Scan for the cell matching the given text and deliver its [x, y] coordinate at center. 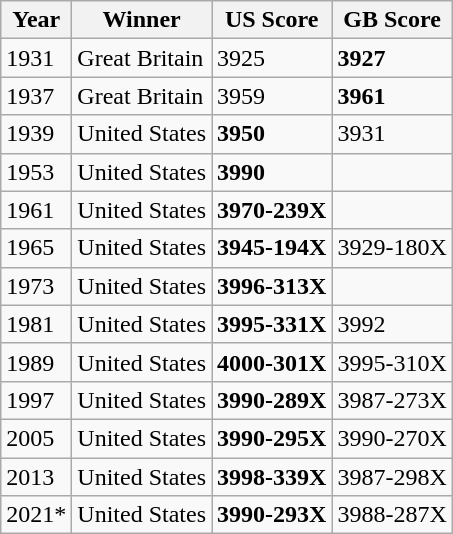
1931 [36, 58]
3990-295X [272, 438]
Year [36, 20]
3961 [392, 96]
3931 [392, 134]
1965 [36, 248]
3945-194X [272, 248]
3959 [272, 96]
3996-313X [272, 286]
3925 [272, 58]
3987-298X [392, 477]
1973 [36, 286]
2021* [36, 515]
2005 [36, 438]
3995-331X [272, 324]
1989 [36, 362]
1937 [36, 96]
3990-293X [272, 515]
3988-287X [392, 515]
1981 [36, 324]
3929-180X [392, 248]
3992 [392, 324]
3990 [272, 172]
3970-239X [272, 210]
3927 [392, 58]
1953 [36, 172]
4000-301X [272, 362]
1997 [36, 400]
3990-270X [392, 438]
3990-289X [272, 400]
US Score [272, 20]
3950 [272, 134]
2013 [36, 477]
1961 [36, 210]
Winner [142, 20]
3998-339X [272, 477]
3987-273X [392, 400]
3995-310X [392, 362]
GB Score [392, 20]
1939 [36, 134]
